Search for the cell housing the specified text and yield its [X, Y] center coordinate. 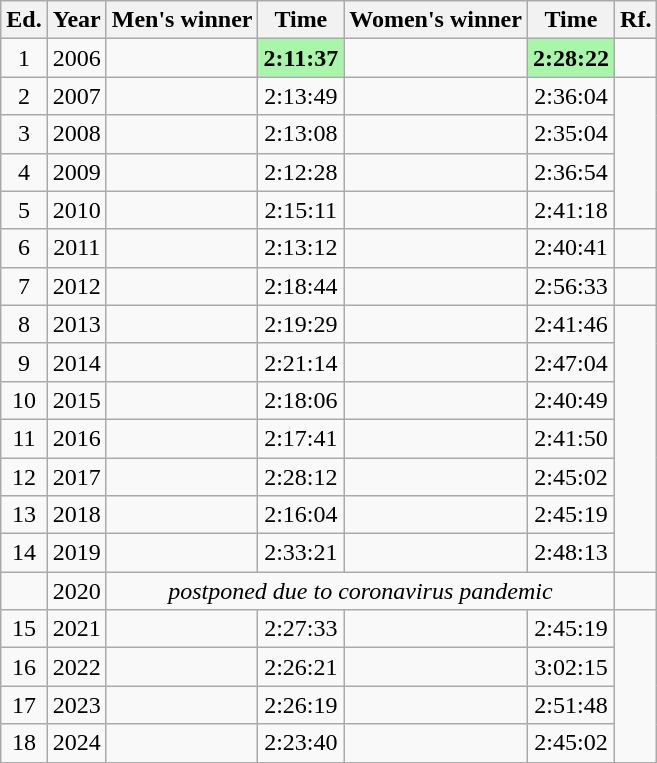
3 [24, 134]
2013 [76, 324]
13 [24, 515]
2024 [76, 743]
2022 [76, 667]
1 [24, 58]
2023 [76, 705]
2019 [76, 553]
2020 [76, 591]
2:21:14 [301, 362]
15 [24, 629]
2017 [76, 477]
Ed. [24, 20]
2:23:40 [301, 743]
2:26:19 [301, 705]
Men's winner [182, 20]
18 [24, 743]
2:51:48 [570, 705]
2:18:44 [301, 286]
2:36:04 [570, 96]
Rf. [636, 20]
11 [24, 438]
2:35:04 [570, 134]
9 [24, 362]
postponed due to coronavirus pandemic [360, 591]
2011 [76, 248]
2:13:12 [301, 248]
6 [24, 248]
2:33:21 [301, 553]
Year [76, 20]
2:56:33 [570, 286]
2015 [76, 400]
2:36:54 [570, 172]
2:48:13 [570, 553]
2010 [76, 210]
2:28:12 [301, 477]
2:11:37 [301, 58]
2:13:49 [301, 96]
4 [24, 172]
2012 [76, 286]
2:40:49 [570, 400]
17 [24, 705]
2:16:04 [301, 515]
Women's winner [436, 20]
2006 [76, 58]
2:26:21 [301, 667]
5 [24, 210]
2:41:18 [570, 210]
2:13:08 [301, 134]
2:41:46 [570, 324]
2:41:50 [570, 438]
2008 [76, 134]
2:18:06 [301, 400]
2009 [76, 172]
7 [24, 286]
2007 [76, 96]
2014 [76, 362]
2018 [76, 515]
2:27:33 [301, 629]
16 [24, 667]
2 [24, 96]
8 [24, 324]
12 [24, 477]
2:17:41 [301, 438]
2016 [76, 438]
2:47:04 [570, 362]
10 [24, 400]
2:28:22 [570, 58]
2021 [76, 629]
2:40:41 [570, 248]
2:12:28 [301, 172]
2:15:11 [301, 210]
3:02:15 [570, 667]
14 [24, 553]
2:19:29 [301, 324]
